Detect which cell encompasses the target text, then output its [x, y] center coordinate. 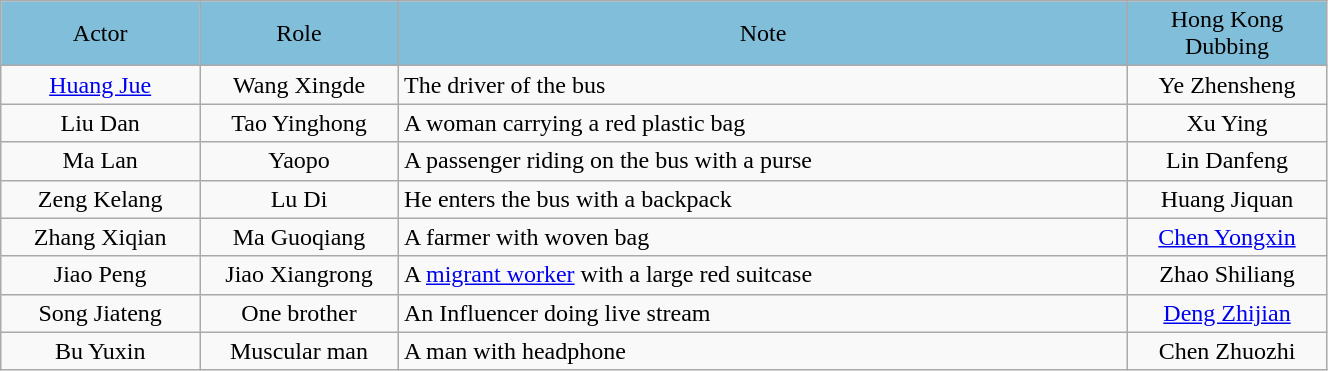
One brother [300, 313]
Role [300, 34]
Huang Jue [100, 85]
Yaopo [300, 161]
Wang Xingde [300, 85]
Lin Danfeng [1228, 161]
The driver of the bus [762, 85]
Bu Yuxin [100, 351]
Chen Zhuozhi [1228, 351]
Jiao Peng [100, 275]
Actor [100, 34]
A migrant worker with a large red suitcase [762, 275]
Zeng Kelang [100, 199]
Lu Di [300, 199]
A farmer with woven bag [762, 237]
Note [762, 34]
Deng Zhijian [1228, 313]
An Influencer doing live stream [762, 313]
A passenger riding on the bus with a purse [762, 161]
Ma Guoqiang [300, 237]
Liu Dan [100, 123]
Zhao Shiliang [1228, 275]
Muscular man [300, 351]
Jiao Xiangrong [300, 275]
A woman carrying a red plastic bag [762, 123]
Huang Jiquan [1228, 199]
Ye Zhensheng [1228, 85]
Xu Ying [1228, 123]
Hong Kong Dubbing [1228, 34]
Ma Lan [100, 161]
Zhang Xiqian [100, 237]
Chen Yongxin [1228, 237]
A man with headphone [762, 351]
He enters the bus with a backpack [762, 199]
Tao Yinghong [300, 123]
Song Jiateng [100, 313]
